Capture the cell that displays the provided text and extract its [x, y] central coordinate. 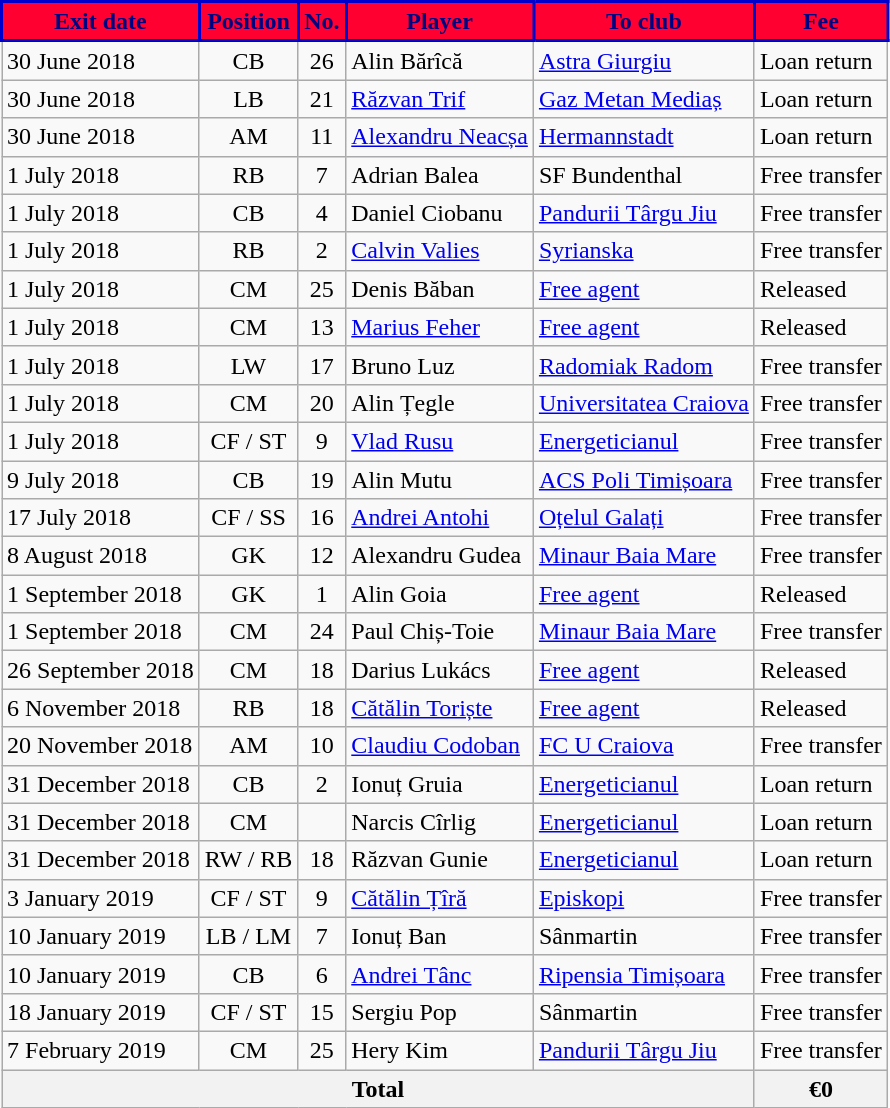
20 November 2018 [101, 746]
Episkopi [644, 898]
LW [248, 365]
Ionuț Ban [440, 936]
Universitatea Craiova [644, 403]
SF Bundenthal [644, 175]
17 July 2018 [101, 518]
6 [322, 974]
Cătălin Țîră [440, 898]
6 November 2018 [101, 708]
Claudiu Codoban [440, 746]
8 August 2018 [101, 556]
21 [322, 99]
Cătălin Toriște [440, 708]
Răzvan Gunie [440, 860]
13 [322, 327]
Alin Mutu [440, 479]
16 [322, 518]
Oțelul Galați [644, 518]
No. [322, 22]
Răzvan Trif [440, 99]
20 [322, 403]
18 January 2019 [101, 1012]
Adrian Balea [440, 175]
LB [248, 99]
11 [322, 137]
Vlad Rusu [440, 441]
26 [322, 60]
3 January 2019 [101, 898]
Bruno Luz [440, 365]
Syrianska [644, 251]
9 July 2018 [101, 479]
Sergiu Pop [440, 1012]
Darius Lukács [440, 670]
Radomiak Radom [644, 365]
€0 [820, 1089]
Daniel Ciobanu [440, 213]
17 [322, 365]
Total [378, 1089]
Marius Feher [440, 327]
FC U Craiova [644, 746]
Alin Bărîcă [440, 60]
Narcis Cîrlig [440, 822]
Andrei Tânc [440, 974]
4 [322, 213]
To club [644, 22]
24 [322, 632]
Fee [820, 22]
Alexandru Neacșa [440, 137]
Gaz Metan Mediaș [644, 99]
Hery Kim [440, 1050]
Denis Băban [440, 289]
RW / RB [248, 860]
1 [322, 594]
Andrei Antohi [440, 518]
Hermannstadt [644, 137]
Position [248, 22]
26 September 2018 [101, 670]
12 [322, 556]
Alin Țegle [440, 403]
Calvin Valies [440, 251]
10 [322, 746]
LB / LM [248, 936]
15 [322, 1012]
Paul Chiș-Toie [440, 632]
7 February 2019 [101, 1050]
Player [440, 22]
Alin Goia [440, 594]
Alexandru Gudea [440, 556]
Astra Giurgiu [644, 60]
Ionuț Gruia [440, 784]
Ripensia Timișoara [644, 974]
Exit date [101, 22]
19 [322, 479]
ACS Poli Timișoara [644, 479]
CF / SS [248, 518]
